Find where the given text appears and provide that cell's center as (X, Y) coordinate. 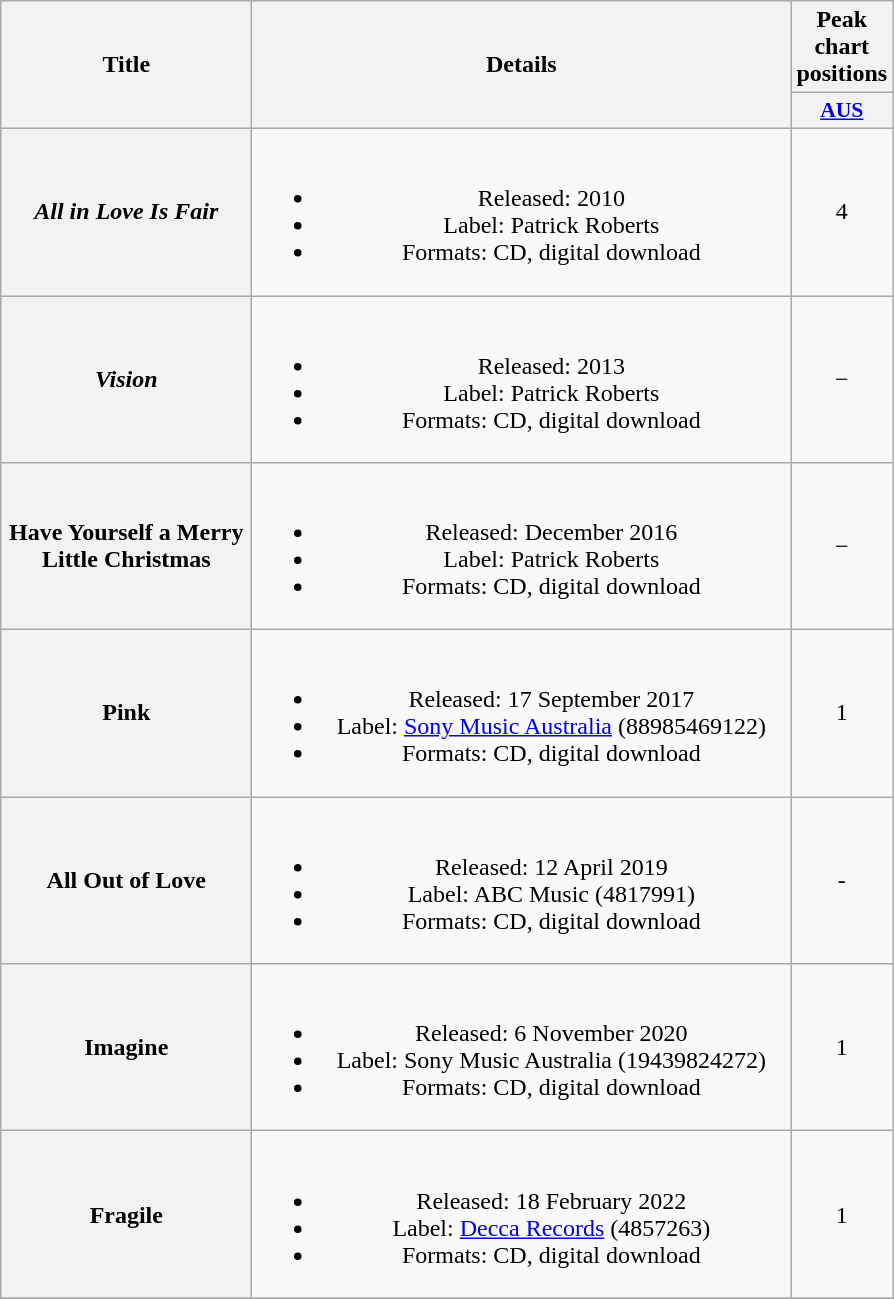
Released: 18 February 2022Label: Decca Records (4857263)Formats: CD, digital download (522, 1214)
Released: 6 November 2020Label: Sony Music Australia (19439824272)Formats: CD, digital download (522, 1048)
Fragile (126, 1214)
AUS (842, 111)
All Out of Love (126, 880)
Released: December 2016Label: Patrick RobertsFormats: CD, digital download (522, 546)
Title (126, 65)
Vision (126, 380)
All in Love Is Fair (126, 212)
Pink (126, 714)
Released: 12 April 2019Label: ABC Music (4817991)Formats: CD, digital download (522, 880)
Peak chart positions (842, 47)
Released: 2010Label: Patrick RobertsFormats: CD, digital download (522, 212)
Imagine (126, 1048)
4 (842, 212)
Released: 17 September 2017Label: Sony Music Australia (88985469122)Formats: CD, digital download (522, 714)
Details (522, 65)
Have Yourself a Merry Little Christmas (126, 546)
Released: 2013Label: Patrick RobertsFormats: CD, digital download (522, 380)
- (842, 880)
